Output the (x, y) coordinate of the center of the cell containing the given text.  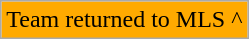
Team returned to MLS ^ (124, 20)
